Pinpoint the cell where the given text exists, returning its [X, Y] midpoint coordinate. 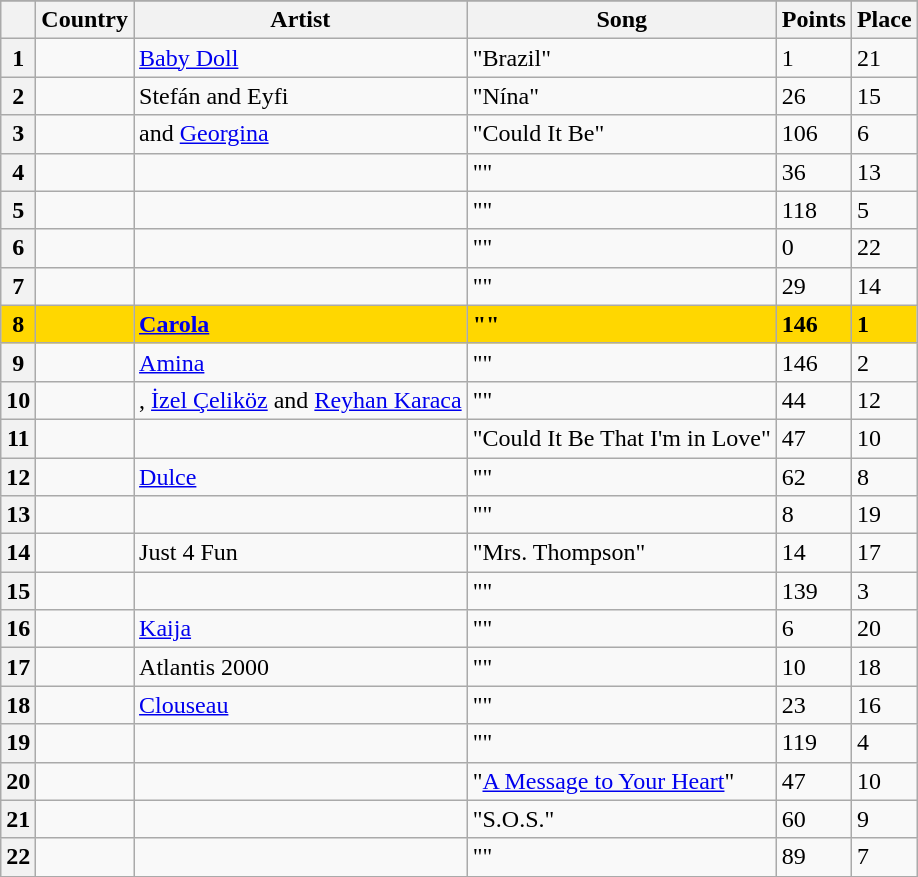
Atlantis 2000 [301, 667]
Stefán and Eyfi [301, 96]
23 [814, 705]
119 [814, 743]
"Mrs. Thompson" [622, 553]
"Could It Be That I'm in Love" [622, 438]
Place [884, 20]
"Could It Be" [622, 134]
26 [814, 96]
44 [814, 400]
"Brazil" [622, 58]
"S.O.S." [622, 819]
106 [814, 134]
89 [814, 857]
36 [814, 172]
Song [622, 20]
118 [814, 210]
Amina [301, 362]
Carola [301, 324]
29 [814, 286]
"Nína" [622, 96]
"A Message to Your Heart" [622, 781]
Just 4 Fun [301, 553]
Dulce [301, 477]
62 [814, 477]
Points [814, 20]
Clouseau [301, 705]
Kaija [301, 629]
Country [85, 20]
11 [18, 438]
139 [814, 591]
Artist [301, 20]
, İzel Çeliköz and Reyhan Karaca [301, 400]
60 [814, 819]
and Georgina [301, 134]
0 [814, 248]
Baby Doll [301, 58]
